Return [X, Y] of the center of cell containing provided text 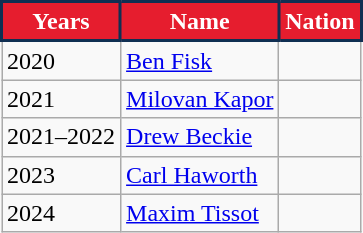
2021 [62, 99]
Years [62, 22]
2021–2022 [62, 137]
Carl Haworth [200, 175]
Milovan Kapor [200, 99]
Name [200, 22]
Nation [320, 22]
2024 [62, 213]
Ben Fisk [200, 60]
Drew Beckie [200, 137]
2020 [62, 60]
2023 [62, 175]
Maxim Tissot [200, 213]
